From the cell containing the given text, extract its center point as [x, y] coordinate. 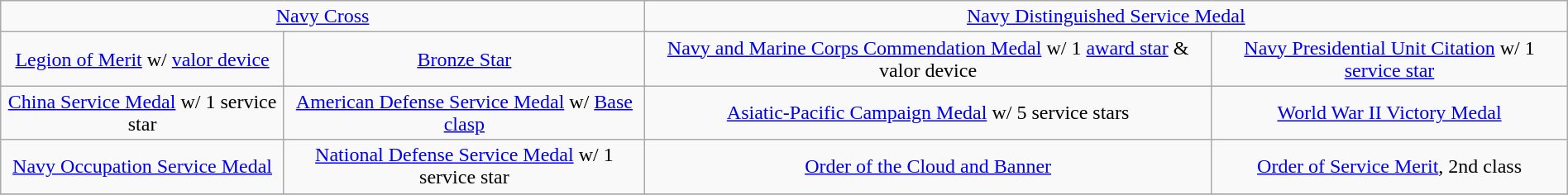
Navy and Marine Corps Commendation Medal w/ 1 award star & valor device [928, 59]
World War II Victory Medal [1389, 112]
American Defense Service Medal w/ Base clasp [464, 112]
Legion of Merit w/ valor device [142, 59]
Order of Service Merit, 2nd class [1389, 167]
Navy Occupation Service Medal [142, 167]
Navy Presidential Unit Citation w/ 1 service star [1389, 59]
Asiatic-Pacific Campaign Medal w/ 5 service stars [928, 112]
Navy Distinguished Service Medal [1106, 17]
Navy Cross [323, 17]
National Defense Service Medal w/ 1 service star [464, 167]
Order of the Cloud and Banner [928, 167]
Bronze Star [464, 59]
China Service Medal w/ 1 service star [142, 112]
